Capture the cell that displays the provided text and extract its (x, y) central coordinate. 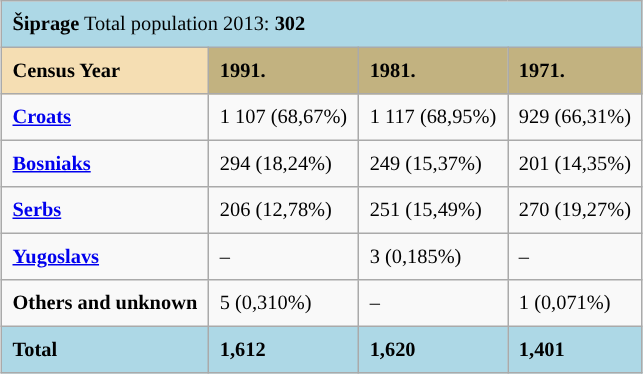
1 107 (68,67%) (283, 117)
1,612 (283, 349)
929 (66,31%) (576, 117)
251 (15,49%) (432, 210)
1,620 (432, 349)
249 (15,37%) (432, 163)
294 (18,24%) (283, 163)
Serbs (104, 210)
1 (0,071%) (576, 303)
1971. (576, 70)
5 (0,310%) (283, 303)
3 (0,185%) (432, 256)
Others and unknown (104, 303)
270 (19,27%) (576, 210)
Yugoslavs (104, 256)
206 (12,78%) (283, 210)
1981. (432, 70)
Total (104, 349)
Bosniaks (104, 163)
Croats (104, 117)
201 (14,35%) (576, 163)
Census Year (104, 70)
1991. (283, 70)
Šiprage Total population 2013: 302 (322, 24)
1,401 (576, 349)
1 117 (68,95%) (432, 117)
